Extract the (x, y) coordinate from the center of the cell holding the provided text.  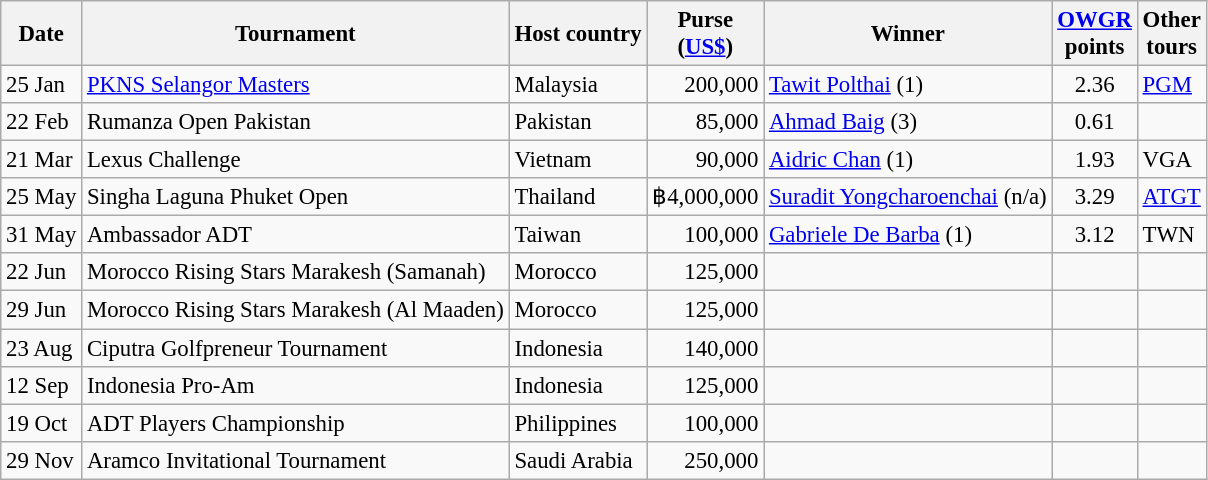
0.61 (1094, 122)
25 Jan (42, 85)
Thailand (578, 197)
21 Mar (42, 160)
25 May (42, 197)
ADT Players Championship (296, 423)
PKNS Selangor Masters (296, 85)
Winner (908, 34)
Lexus Challenge (296, 160)
Ciputra Golfpreneur Tournament (296, 348)
31 May (42, 235)
Rumanza Open Pakistan (296, 122)
12 Sep (42, 385)
140,000 (706, 348)
Date (42, 34)
22 Jun (42, 273)
Taiwan (578, 235)
22 Feb (42, 122)
Morocco Rising Stars Marakesh (Al Maaden) (296, 310)
Malaysia (578, 85)
29 Nov (42, 460)
Suradit Yongcharoenchai (n/a) (908, 197)
3.12 (1094, 235)
Aramco Invitational Tournament (296, 460)
Gabriele De Barba (1) (908, 235)
3.29 (1094, 197)
TWN (1172, 235)
250,000 (706, 460)
Purse(US$) (706, 34)
19 Oct (42, 423)
23 Aug (42, 348)
Indonesia Pro-Am (296, 385)
90,000 (706, 160)
2.36 (1094, 85)
Philippines (578, 423)
Ambassador ADT (296, 235)
Morocco Rising Stars Marakesh (Samanah) (296, 273)
Pakistan (578, 122)
Aidric Chan (1) (908, 160)
Ahmad Baig (3) (908, 122)
85,000 (706, 122)
PGM (1172, 85)
Singha Laguna Phuket Open (296, 197)
Tournament (296, 34)
Host country (578, 34)
29 Jun (42, 310)
VGA (1172, 160)
Tawit Polthai (1) (908, 85)
฿4,000,000 (706, 197)
Saudi Arabia (578, 460)
200,000 (706, 85)
Othertours (1172, 34)
1.93 (1094, 160)
Vietnam (578, 160)
OWGRpoints (1094, 34)
ATGT (1172, 197)
